Determine the [X, Y] coordinate at the center of the cell enclosing the given text.  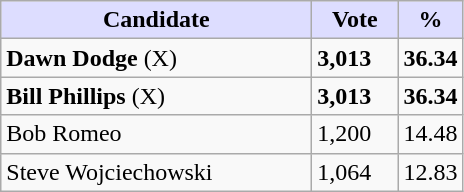
Dawn Dodge (X) [156, 58]
Vote [355, 20]
Bob Romeo [156, 134]
Candidate [156, 20]
1,064 [355, 172]
14.48 [430, 134]
Bill Phillips (X) [156, 96]
% [430, 20]
1,200 [355, 134]
Steve Wojciechowski [156, 172]
12.83 [430, 172]
